For the text-containing cell, return its midpoint in (X, Y) coordinate format. 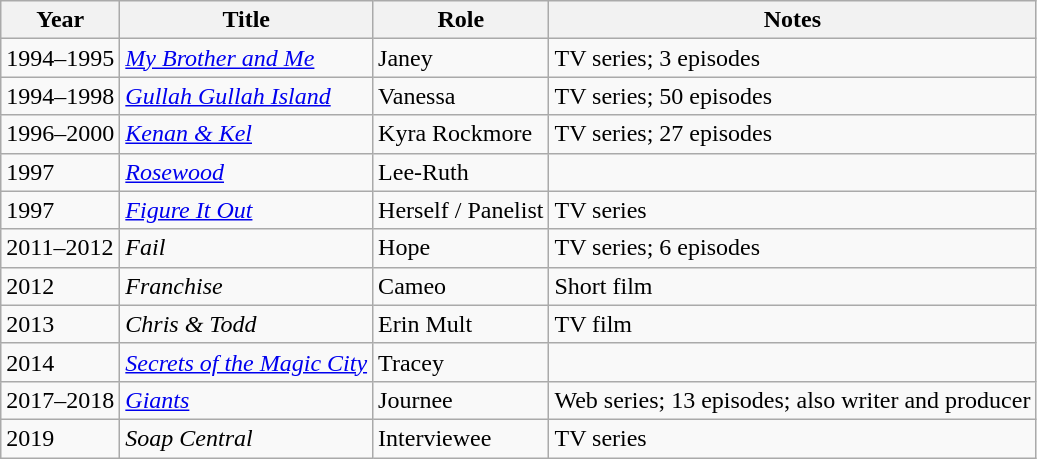
Interviewee (461, 438)
Kenan & Kel (246, 134)
2019 (60, 438)
1994–1995 (60, 58)
Herself / Panelist (461, 210)
TV series; 50 episodes (792, 96)
2014 (60, 362)
TV series; 3 episodes (792, 58)
Notes (792, 20)
Lee-Ruth (461, 172)
2012 (60, 286)
Figure It Out (246, 210)
Fail (246, 248)
My Brother and Me (246, 58)
Rosewood (246, 172)
2011–2012 (60, 248)
Gullah Gullah Island (246, 96)
Web series; 13 episodes; also writer and producer (792, 400)
Hope (461, 248)
Chris & Todd (246, 324)
Short film (792, 286)
Soap Central (246, 438)
TV series; 6 episodes (792, 248)
Giants (246, 400)
Franchise (246, 286)
Erin Mult (461, 324)
Journee (461, 400)
Kyra Rockmore (461, 134)
Janey (461, 58)
1996–2000 (60, 134)
Title (246, 20)
1994–1998 (60, 96)
Year (60, 20)
2017–2018 (60, 400)
TV film (792, 324)
Secrets of the Magic City (246, 362)
Role (461, 20)
2013 (60, 324)
TV series; 27 episodes (792, 134)
Vanessa (461, 96)
Cameo (461, 286)
Tracey (461, 362)
